Locate the cell with the specified text and output its [X, Y] center coordinate. 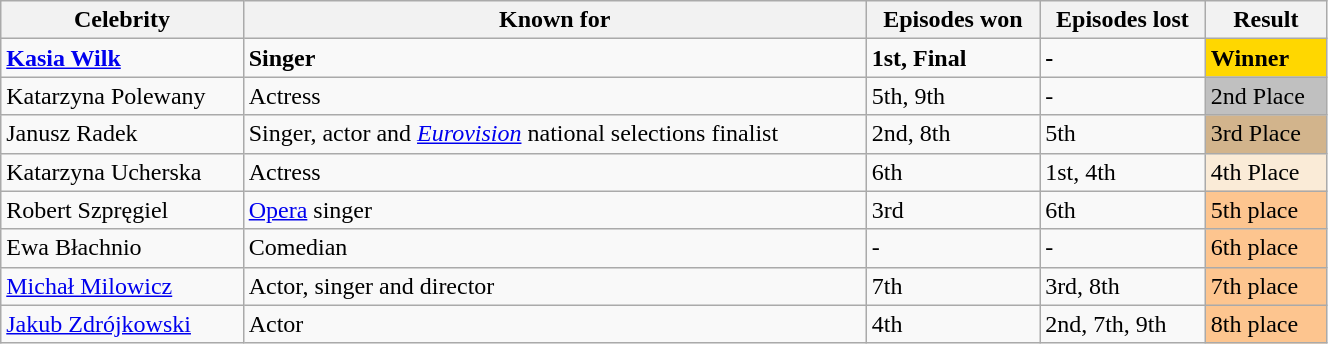
Episodes won [952, 20]
Result [1266, 20]
Ewa Błachnio [122, 248]
Winner [1266, 58]
1st, Final [952, 58]
3rd, 8th [1123, 286]
Jakub Zdrójkowski [122, 324]
2nd Place [1266, 96]
Katarzyna Polewany [122, 96]
7th place [1266, 286]
7th [952, 286]
Michał Milowicz [122, 286]
Actor [554, 324]
2nd, 8th [952, 134]
Katarzyna Ucherska [122, 172]
3rd [952, 210]
3rd Place [1266, 134]
4th Place [1266, 172]
Singer, actor and Eurovision national selections finalist [554, 134]
Kasia Wilk [122, 58]
Comedian [554, 248]
5th place [1266, 210]
Known for [554, 20]
8th place [1266, 324]
Celebrity [122, 20]
Singer [554, 58]
5th, 9th [952, 96]
Robert Szpręgiel [122, 210]
1st, 4th [1123, 172]
Actor, singer and director [554, 286]
5th [1123, 134]
4th [952, 324]
6th place [1266, 248]
2nd, 7th, 9th [1123, 324]
Janusz Radek [122, 134]
Opera singer [554, 210]
Episodes lost [1123, 20]
